Find where the given text appears and provide that cell's center as (x, y) coordinate. 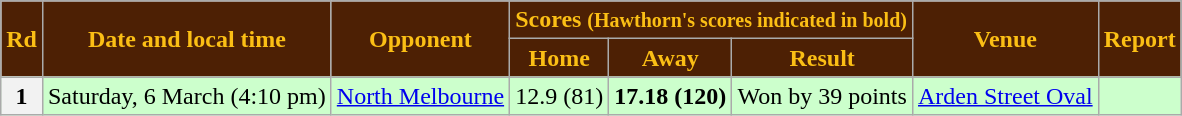
Saturday, 6 March (4:10 pm) (186, 96)
Arden Street Oval (1005, 96)
12.9 (81) (560, 96)
Report (1140, 39)
Date and local time (186, 39)
17.18 (120) (670, 96)
Opponent (420, 39)
North Melbourne (420, 96)
Won by 39 points (822, 96)
Scores (Hawthorn's scores indicated in bold) (712, 20)
Result (822, 58)
Home (560, 58)
1 (22, 96)
Away (670, 58)
Rd (22, 39)
Venue (1005, 39)
